Capture the cell that displays the provided text and extract its (x, y) central coordinate. 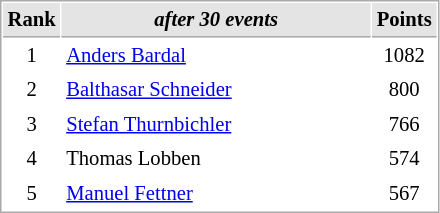
after 30 events (216, 20)
Balthasar Schneider (216, 90)
766 (404, 124)
Points (404, 20)
Rank (32, 20)
Thomas Lobben (216, 158)
1082 (404, 56)
800 (404, 90)
1 (32, 56)
3 (32, 124)
574 (404, 158)
Stefan Thurnbichler (216, 124)
2 (32, 90)
4 (32, 158)
567 (404, 194)
Manuel Fettner (216, 194)
5 (32, 194)
Anders Bardal (216, 56)
